Pinpoint the cell where the given text exists, returning its [X, Y] midpoint coordinate. 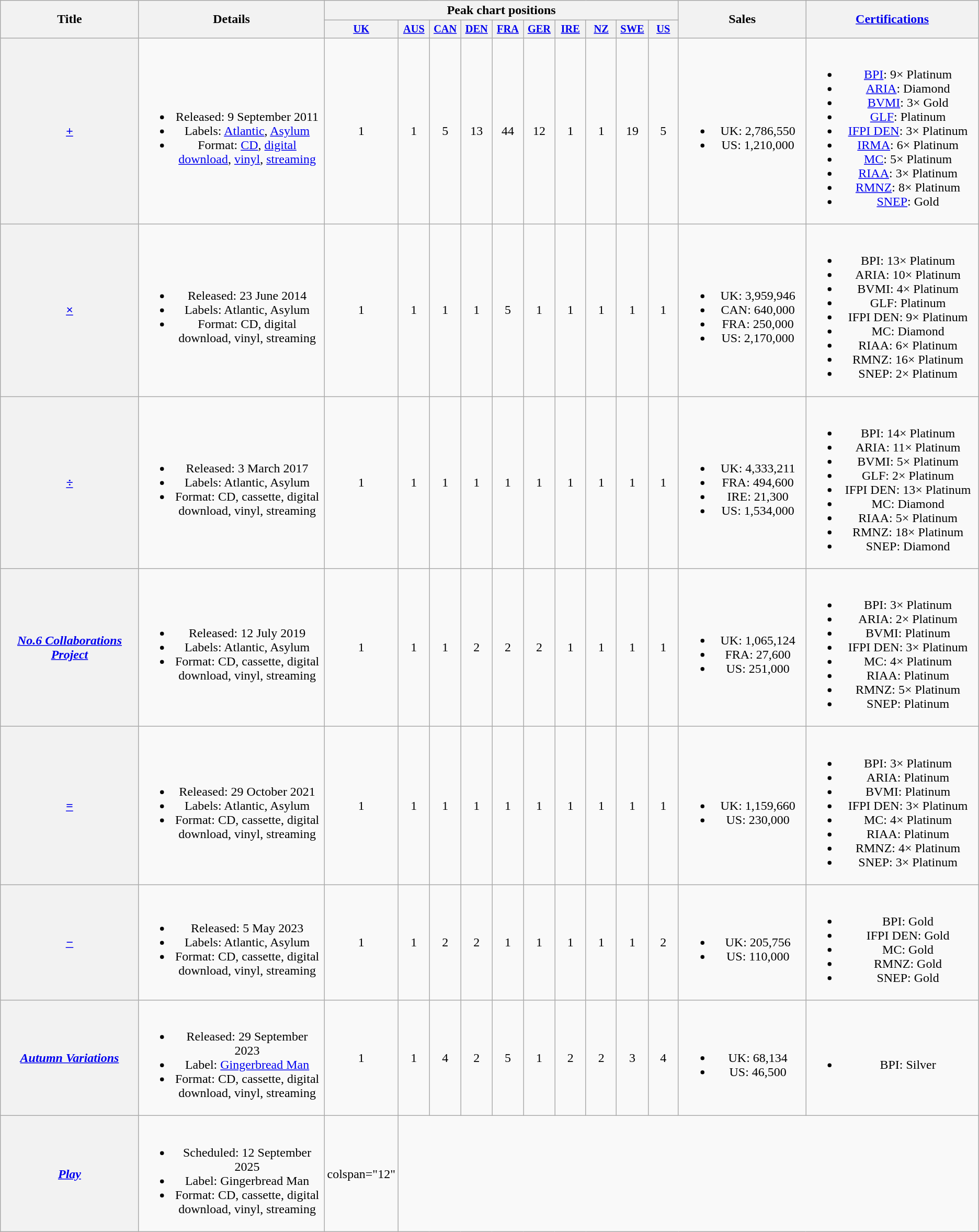
BPI: 3× PlatinumARIA: 2× PlatinumBVMI: PlatinumIFPI DEN: 3× PlatinumMC: 4× PlatinumRIAA: PlatinumRMNZ: 5× PlatinumSNEP: Platinum [892, 648]
Scheduled: 12 September 2025Label: Gingerbread ManFormat: CD, cassette, digital download, vinyl, streaming [231, 1174]
FRA [508, 29]
US [663, 29]
Play [70, 1174]
BPI: GoldIFPI DEN: GoldMC: GoldRMNZ: GoldSNEP: Gold [892, 943]
13 [476, 131]
− [70, 943]
BPI: 14× PlatinumARIA: 11× PlatinumBVMI: 5× PlatinumGLF: 2× PlatinumIFPI DEN: 13× PlatinumMC: DiamondRIAA: 5× PlatinumRMNZ: 18× PlatinumSNEP: Diamond [892, 482]
Released: 29 September 2023Label: Gingerbread ManFormat: CD, cassette, digital download, vinyl, streaming [231, 1058]
UK: 68,134US: 46,500 [742, 1058]
UK: 1,159,660US: 230,000 [742, 806]
SWE [632, 29]
BPI: 3× PlatinumARIA: PlatinumBVMI: PlatinumIFPI DEN: 3× PlatinumMC: 4× PlatinumRIAA: PlatinumRMNZ: 4× PlatinumSNEP: 3× Platinum [892, 806]
12 [539, 131]
CAN [445, 29]
Peak chart positions [501, 10]
DEN [476, 29]
Released: 5 May 2023Labels: Atlantic, AsylumFormat: CD, cassette, digital download, vinyl, streaming [231, 943]
Released: 23 June 2014Labels: Atlantic, AsylumFormat: CD, digital download, vinyl, streaming [231, 311]
NZ [601, 29]
Certifications [892, 19]
AUS [414, 29]
+ [70, 131]
UK: 4,333,211FRA: 494,600IRE: 21,300US: 1,534,000 [742, 482]
Sales [742, 19]
Autumn Variations [70, 1058]
Released: 9 September 2011Labels: Atlantic, AsylumFormat: CD, digital download, vinyl, streaming [231, 131]
UK [361, 29]
UK: 205,756US: 110,000 [742, 943]
BPI: Silver [892, 1058]
3 [632, 1058]
× [70, 311]
Title [70, 19]
IRE [570, 29]
Released: 29 October 2021Labels: Atlantic, AsylumFormat: CD, cassette, digital download, vinyl, streaming [231, 806]
Details [231, 19]
UK: 3,959,946CAN: 640,000FRA: 250,000US: 2,170,000 [742, 311]
UK: 1,065,124FRA: 27,600US: 251,000 [742, 648]
19 [632, 131]
No.6 Collaborations Project [70, 648]
÷ [70, 482]
44 [508, 131]
BPI: 13× PlatinumARIA: 10× PlatinumBVMI: 4× PlatinumGLF: PlatinumIFPI DEN: 9× PlatinumMC: DiamondRIAA: 6× PlatinumRMNZ: 16× PlatinumSNEP: 2× Platinum [892, 311]
UK: 2,786,550US: 1,210,000 [742, 131]
Released: 12 July 2019Labels: Atlantic, AsylumFormat: CD, cassette, digital download, vinyl, streaming [231, 648]
= [70, 806]
colspan="12" [361, 1174]
GER [539, 29]
Released: 3 March 2017Labels: Atlantic, AsylumFormat: CD, cassette, digital download, vinyl, streaming [231, 482]
